Capture the cell that displays the provided text and extract its [x, y] central coordinate. 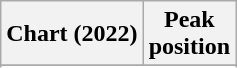
Chart (2022) [72, 34]
Peakposition [189, 34]
